Identify which cell holds the provided text, then report its [x, y] central coordinate. 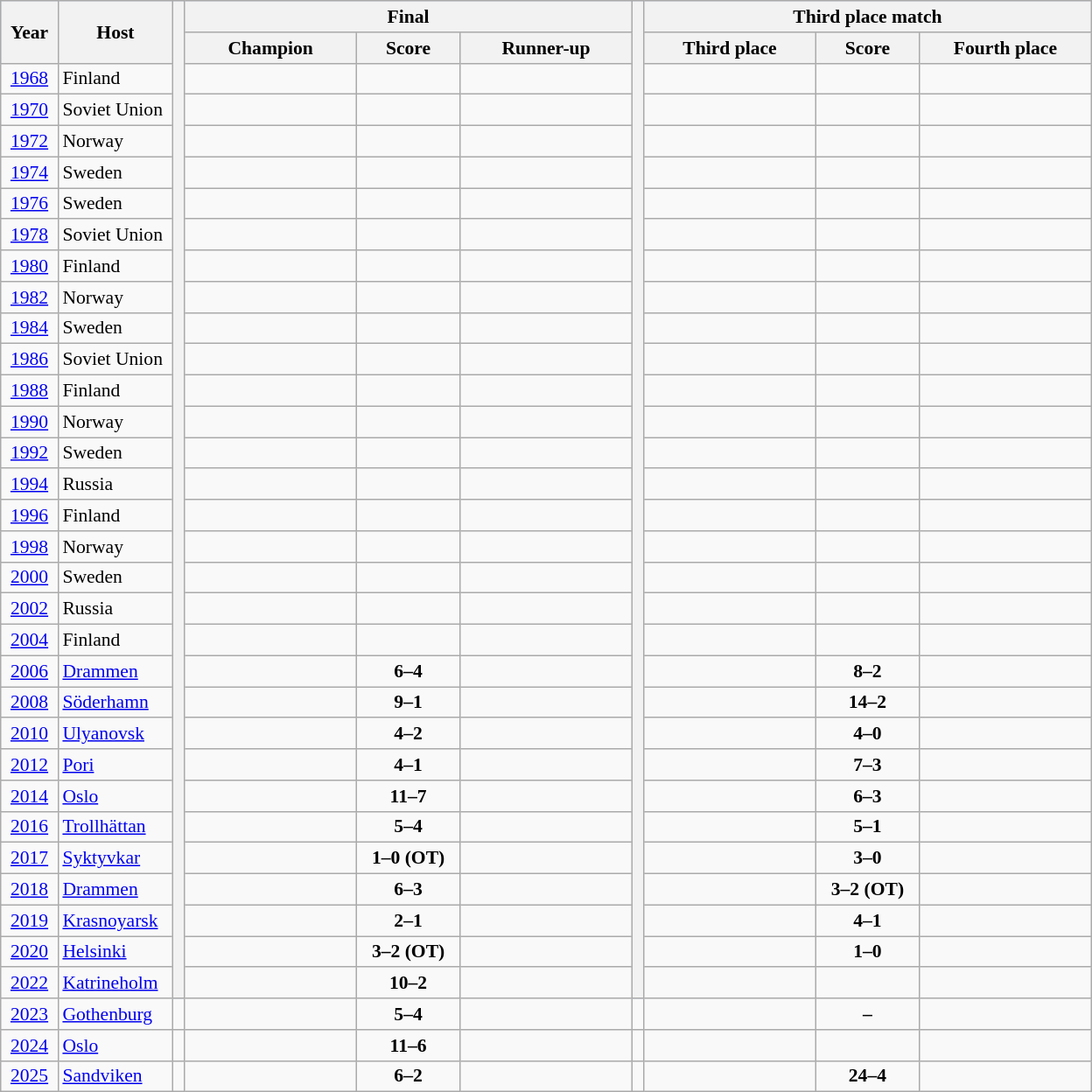
2–1 [409, 920]
2012 [30, 765]
– [867, 1014]
1976 [30, 204]
6–4 [409, 671]
4–2 [409, 734]
Runner-up [546, 48]
1988 [30, 391]
1994 [30, 485]
2002 [30, 609]
1982 [30, 297]
8–2 [867, 671]
11–6 [409, 1046]
2022 [30, 983]
11–7 [409, 796]
2017 [30, 858]
1968 [30, 79]
Ulyanovsk [115, 734]
1970 [30, 110]
2014 [30, 796]
1972 [30, 142]
Pori [115, 765]
Fourth place [1004, 48]
2000 [30, 577]
Champion [271, 48]
1992 [30, 453]
2010 [30, 734]
9–1 [409, 703]
4–0 [867, 734]
1998 [30, 547]
2018 [30, 890]
24–4 [867, 1076]
Gothenburg [115, 1014]
1–0 [867, 952]
1986 [30, 360]
2019 [30, 920]
Syktyvkar [115, 858]
14–2 [867, 703]
1980 [30, 266]
Trollhättan [115, 827]
2004 [30, 640]
Katrineholm [115, 983]
2020 [30, 952]
Third place match [868, 17]
Helsinki [115, 952]
1984 [30, 328]
1974 [30, 172]
2025 [30, 1076]
Final [409, 17]
2023 [30, 1014]
2008 [30, 703]
2016 [30, 827]
Sandviken [115, 1076]
Krasnoyarsk [115, 920]
10–2 [409, 983]
2024 [30, 1046]
Söderhamn [115, 703]
3–0 [867, 858]
1978 [30, 235]
6–2 [409, 1076]
1–0 (OT) [409, 858]
Host [115, 31]
1996 [30, 515]
Third place [730, 48]
7–3 [867, 765]
1990 [30, 422]
5–1 [867, 827]
2006 [30, 671]
Year [30, 31]
